Detect which cell encompasses the target text, then output its (X, Y) center coordinate. 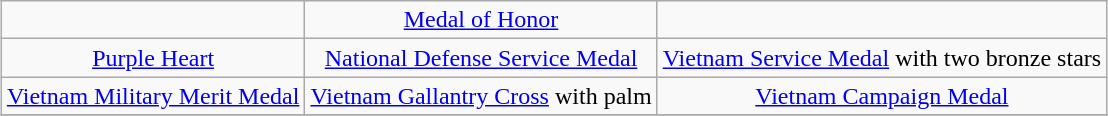
Vietnam Campaign Medal (882, 96)
National Defense Service Medal (481, 58)
Vietnam Gallantry Cross with palm (481, 96)
Vietnam Service Medal with two bronze stars (882, 58)
Vietnam Military Merit Medal (153, 96)
Purple Heart (153, 58)
Medal of Honor (481, 20)
